Capture the cell that displays the provided text and extract its [X, Y] central coordinate. 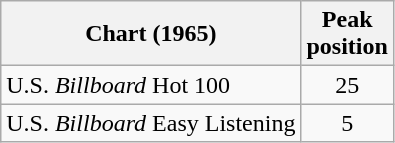
Peakposition [347, 34]
5 [347, 123]
U.S. Billboard Hot 100 [151, 85]
Chart (1965) [151, 34]
U.S. Billboard Easy Listening [151, 123]
25 [347, 85]
